From the cell containing the given text, extract its center point as (x, y) coordinate. 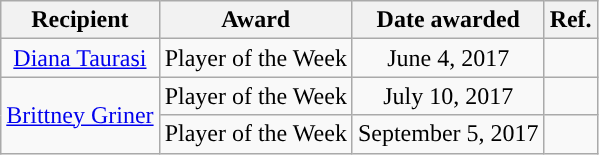
Diana Taurasi (80, 58)
September 5, 2017 (448, 134)
Ref. (570, 20)
Recipient (80, 20)
June 4, 2017 (448, 58)
Award (256, 20)
Date awarded (448, 20)
Brittney Griner (80, 115)
July 10, 2017 (448, 96)
